Extract the (x, y) coordinate from the center of the cell holding the provided text.  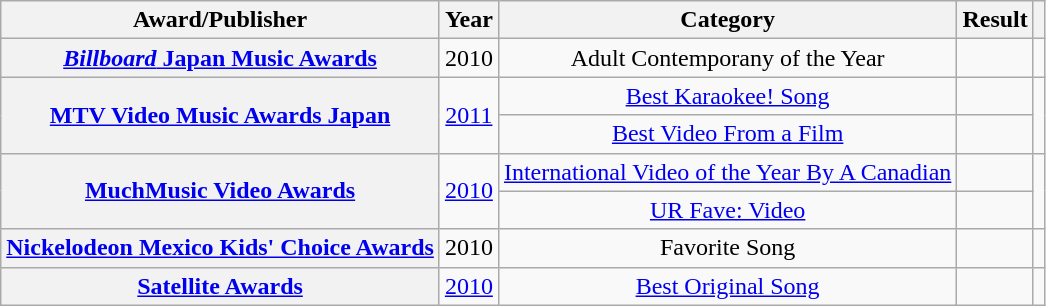
MuchMusic Video Awards (220, 191)
2011 (468, 115)
International Video of the Year By A Canadian (727, 172)
Best Original Song (727, 286)
Award/Publisher (220, 20)
Year (468, 20)
Favorite Song (727, 248)
Satellite Awards (220, 286)
Category (727, 20)
Result (995, 20)
MTV Video Music Awards Japan (220, 115)
UR Fave: Video (727, 210)
Adult Contemporany of the Year (727, 58)
Billboard Japan Music Awards (220, 58)
Best Video From a Film (727, 134)
Nickelodeon Mexico Kids' Choice Awards (220, 248)
Best Karaokee! Song (727, 96)
